Identify which cell holds the provided text, then report its (X, Y) central coordinate. 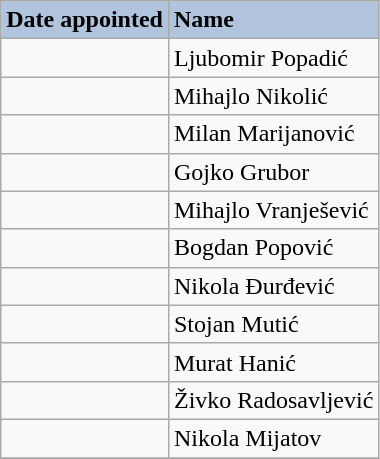
Milan Marijanović (273, 134)
Nikola Mijatov (273, 438)
Ljubomir Popadić (273, 58)
Nikola Đurđević (273, 286)
Gojko Grubor (273, 172)
Bogdan Popović (273, 248)
Murat Hanić (273, 362)
Stojan Mutić (273, 324)
Date appointed (85, 20)
Mihajlo Nikolić (273, 96)
Živko Radosavljević (273, 400)
Mihajlo Vranješević (273, 210)
Name (273, 20)
